Pinpoint the cell where the given text exists, returning its (X, Y) midpoint coordinate. 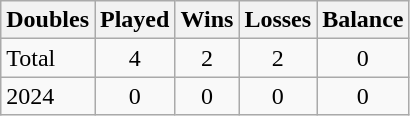
4 (134, 58)
Losses (278, 20)
Total (48, 58)
Wins (207, 20)
Balance (363, 20)
Doubles (48, 20)
Played (134, 20)
2024 (48, 96)
